From the cell containing the given text, extract its center point as (X, Y) coordinate. 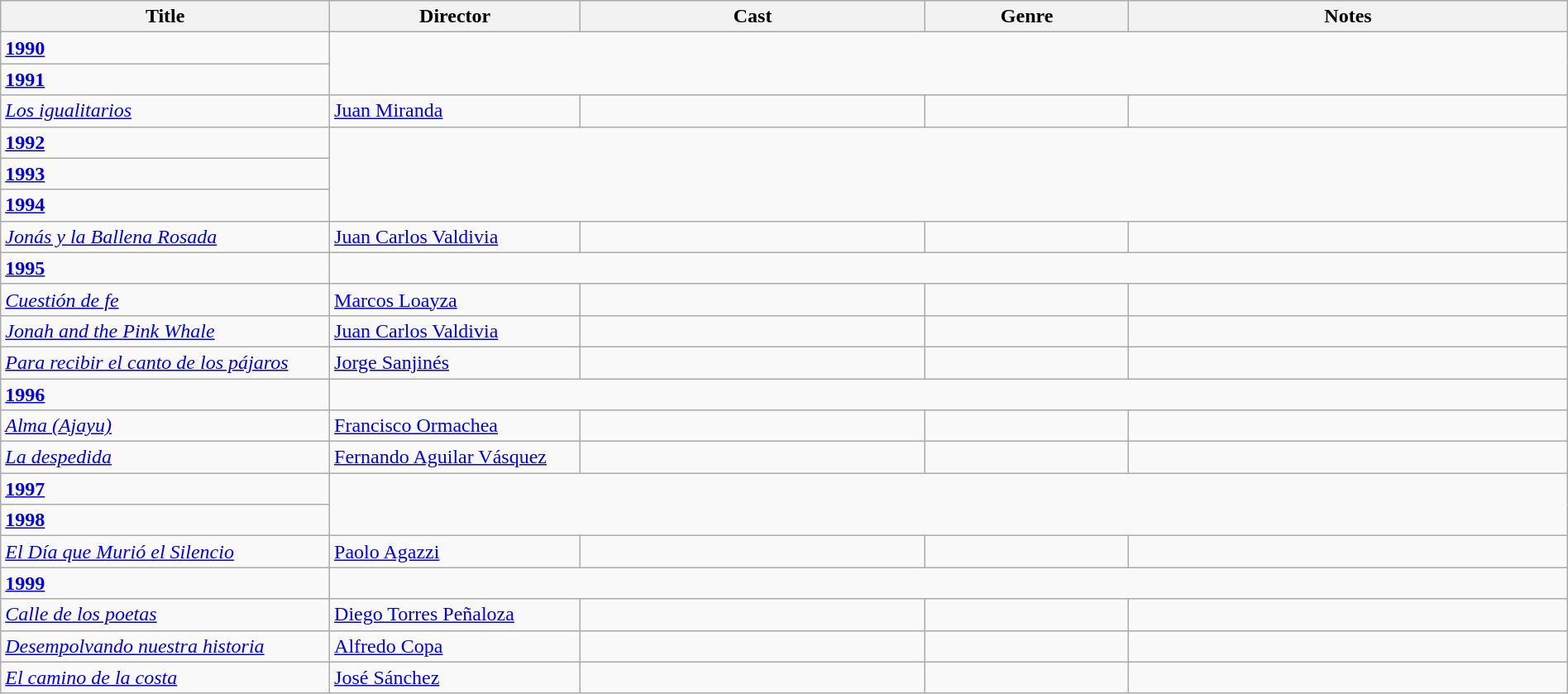
Juan Miranda (455, 111)
Alma (Ajayu) (165, 426)
Francisco Ormachea (455, 426)
1999 (165, 583)
Genre (1026, 17)
Director (455, 17)
José Sánchez (455, 677)
Desempolvando nuestra historia (165, 646)
Jonás y la Ballena Rosada (165, 237)
Fernando Aguilar Vásquez (455, 457)
1993 (165, 174)
1990 (165, 48)
Marcos Loayza (455, 299)
Paolo Agazzi (455, 552)
1998 (165, 520)
1996 (165, 395)
Diego Torres Peñaloza (455, 615)
1992 (165, 142)
1994 (165, 205)
Los igualitarios (165, 111)
Calle de los poetas (165, 615)
1995 (165, 268)
Title (165, 17)
Notes (1348, 17)
La despedida (165, 457)
El Día que Murió el Silencio (165, 552)
Jorge Sanjinés (455, 362)
Alfredo Copa (455, 646)
1991 (165, 79)
Cast (753, 17)
Jonah and the Pink Whale (165, 331)
1997 (165, 489)
El camino de la costa (165, 677)
Para recibir el canto de los pájaros (165, 362)
Cuestión de fe (165, 299)
